Scan for the cell matching the given text and deliver its (X, Y) coordinate at center. 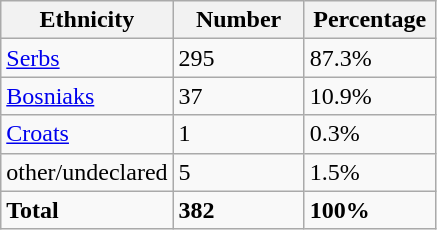
87.3% (370, 58)
Total (87, 210)
100% (370, 210)
Number (238, 20)
10.9% (370, 96)
295 (238, 58)
Percentage (370, 20)
0.3% (370, 134)
Ethnicity (87, 20)
Croats (87, 134)
Serbs (87, 58)
382 (238, 210)
other/undeclared (87, 172)
Bosniaks (87, 96)
37 (238, 96)
1 (238, 134)
5 (238, 172)
1.5% (370, 172)
